Locate the cell with the specified text and output its (X, Y) center coordinate. 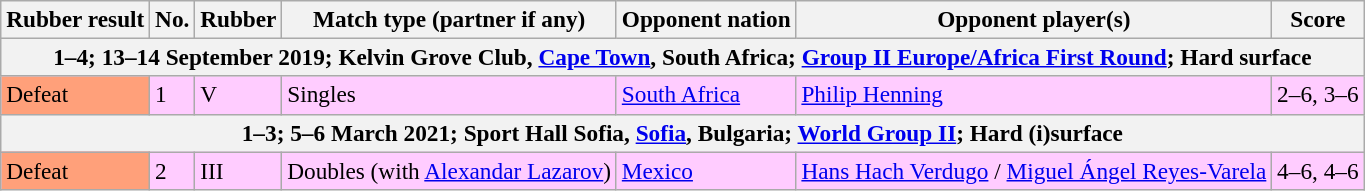
Hans Hach Verdugo / Miguel Ángel Reyes-Varela (1034, 170)
Opponent nation (706, 19)
1–4; 13–14 September 2019; Kelvin Grove Club, Cape Town, South Africa; Group II Europe/Africa First Round; Hard surface (682, 57)
Philip Henning (1034, 95)
South Africa (706, 95)
1 (172, 95)
4–6, 4–6 (1318, 170)
V (238, 95)
Opponent player(s) (1034, 19)
No. (172, 19)
Score (1318, 19)
Rubber (238, 19)
2 (172, 170)
1–3; 5–6 March 2021; Sport Hall Sofia, Sofia, Bulgaria; World Group II; Hard (i)surface (682, 133)
Rubber result (76, 19)
2–6, 3–6 (1318, 95)
Singles (450, 95)
Mexico (706, 170)
Match type (partner if any) (450, 19)
Doubles (with Alexandar Lazarov) (450, 170)
III (238, 170)
